Return [X, Y] of the center of cell containing provided text 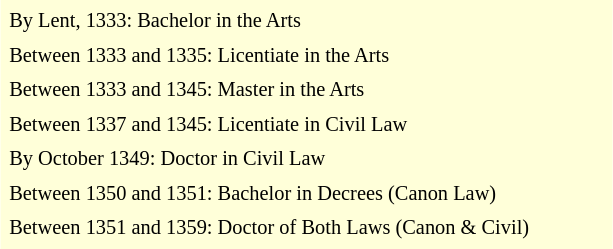
By October 1349: Doctor in Civil Law [306, 160]
By Lent, 1333: Bachelor in the Arts [306, 22]
Between 1350 and 1351: Bachelor in Decrees (Canon Law) [306, 194]
Between 1351 and 1359: Doctor of Both Laws (Canon & Civil) [306, 228]
Between 1333 and 1335: Licentiate in the Arts [306, 56]
Between 1337 and 1345: Licentiate in Civil Law [306, 124]
Between 1333 and 1345: Master in the Arts [306, 90]
